From the cell containing the given text, extract its center point as (x, y) coordinate. 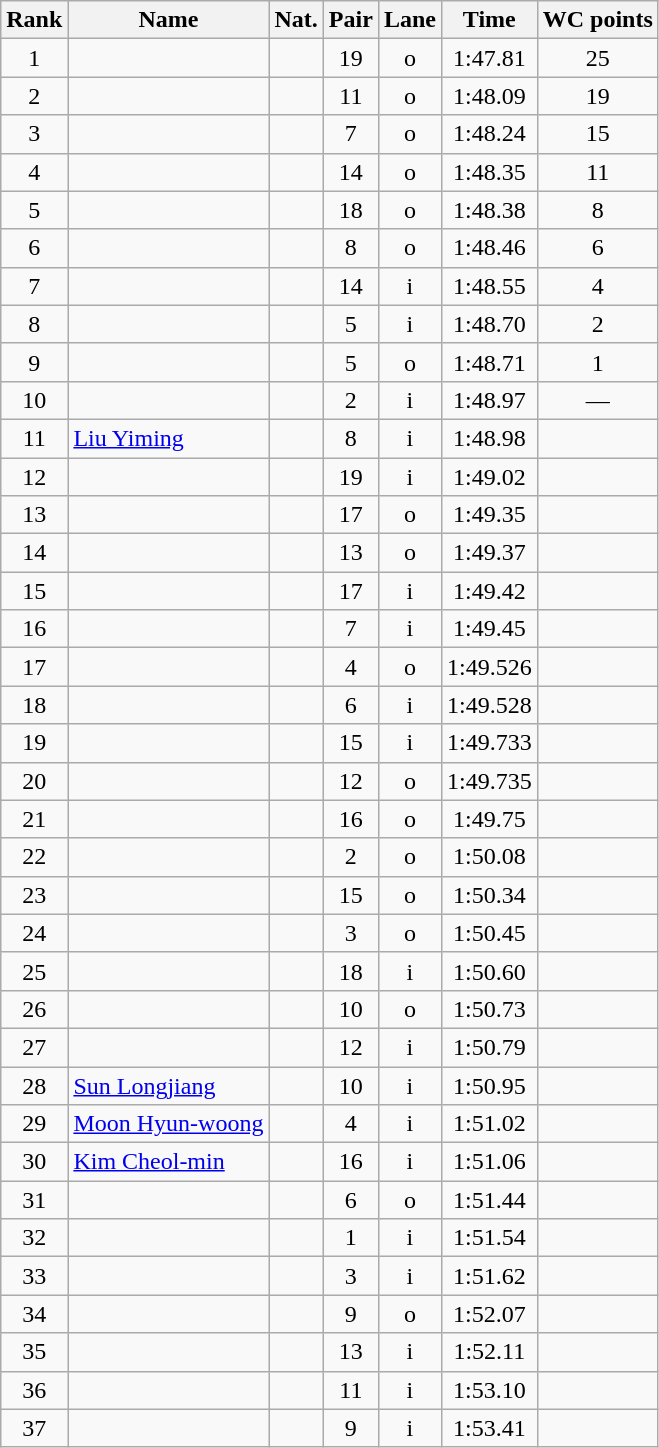
36 (34, 1390)
1:53.10 (489, 1390)
27 (34, 1047)
1:50.79 (489, 1047)
1:50.60 (489, 971)
23 (34, 895)
28 (34, 1085)
1:48.38 (489, 210)
24 (34, 933)
Kim Cheol-min (168, 1162)
21 (34, 819)
1:50.34 (489, 895)
1:48.35 (489, 172)
1:50.95 (489, 1085)
1:51.62 (489, 1276)
Nat. (296, 20)
Sun Longjiang (168, 1085)
1:49.528 (489, 705)
34 (34, 1314)
1:49.735 (489, 781)
1:47.81 (489, 58)
1:49.733 (489, 743)
1:49.42 (489, 591)
1:49.75 (489, 819)
1:48.70 (489, 324)
32 (34, 1238)
1:52.07 (489, 1314)
WC points (598, 20)
35 (34, 1352)
30 (34, 1162)
Name (168, 20)
1:48.09 (489, 96)
1:48.97 (489, 400)
1:48.55 (489, 286)
37 (34, 1428)
1:50.73 (489, 1009)
Liu Yiming (168, 438)
1:51.54 (489, 1238)
Moon Hyun-woong (168, 1124)
1:48.46 (489, 248)
1:49.35 (489, 515)
Time (489, 20)
1:48.71 (489, 362)
1:53.41 (489, 1428)
1:50.08 (489, 857)
1:49.526 (489, 667)
Pair (350, 20)
— (598, 400)
1:48.24 (489, 134)
22 (34, 857)
1:51.44 (489, 1200)
1:52.11 (489, 1352)
1:49.02 (489, 477)
1:49.37 (489, 553)
26 (34, 1009)
Lane (410, 20)
33 (34, 1276)
31 (34, 1200)
20 (34, 781)
29 (34, 1124)
Rank (34, 20)
1:48.98 (489, 438)
1:51.06 (489, 1162)
1:50.45 (489, 933)
1:49.45 (489, 629)
1:51.02 (489, 1124)
